Output the [X, Y] coordinate of the center of the cell containing the given text.  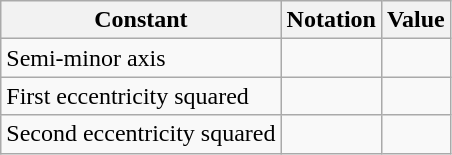
Value [416, 20]
First eccentricity squared [141, 96]
Semi-minor axis [141, 58]
Notation [331, 20]
Second eccentricity squared [141, 134]
Constant [141, 20]
